Detect which cell encompasses the target text, then output its (X, Y) center coordinate. 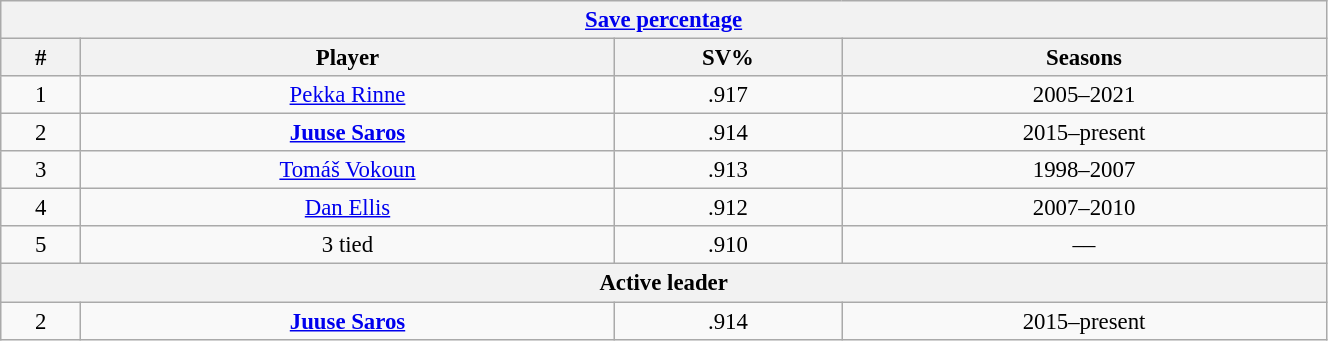
2007–2010 (1084, 208)
Tomáš Vokoun (348, 170)
.917 (728, 95)
.910 (728, 245)
3 (41, 170)
Save percentage (664, 20)
3 tied (348, 245)
2005–2021 (1084, 95)
1 (41, 95)
.913 (728, 170)
# (41, 58)
Dan Ellis (348, 208)
1998–2007 (1084, 170)
SV% (728, 58)
Pekka Rinne (348, 95)
.912 (728, 208)
Player (348, 58)
5 (41, 245)
Seasons (1084, 58)
4 (41, 208)
Active leader (664, 283)
–– (1084, 245)
